Locate the cell with the specified text and output its (X, Y) center coordinate. 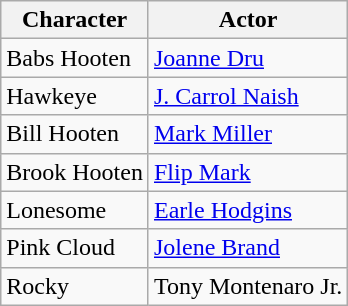
Brook Hooten (75, 172)
Bill Hooten (75, 134)
Babs Hooten (75, 58)
Tony Montenaro Jr. (248, 286)
Jolene Brand (248, 248)
Joanne Dru (248, 58)
Actor (248, 20)
Hawkeye (75, 96)
Lonesome (75, 210)
Pink Cloud (75, 248)
J. Carrol Naish (248, 96)
Character (75, 20)
Mark Miller (248, 134)
Earle Hodgins (248, 210)
Rocky (75, 286)
Flip Mark (248, 172)
